Identify which cell holds the provided text, then report its (x, y) central coordinate. 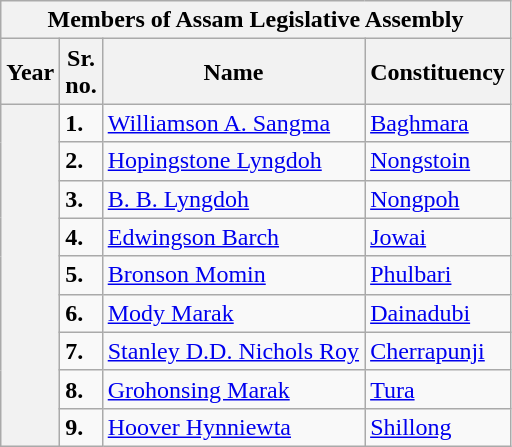
Bronson Momin (233, 275)
Cherrapunji (438, 351)
B. B. Lyngdoh (233, 199)
4. (81, 237)
Stanley D.D. Nichols Roy (233, 351)
Sr.no. (81, 72)
Year (30, 72)
Nongstoin (438, 161)
Nongpoh (438, 199)
Baghmara (438, 123)
2. (81, 161)
Name (233, 72)
Tura (438, 389)
9. (81, 427)
Mody Marak (233, 313)
Hoover Hynniewta (233, 427)
Members of Assam Legislative Assembly (256, 20)
8. (81, 389)
Edwingson Barch (233, 237)
3. (81, 199)
5. (81, 275)
Grohonsing Marak (233, 389)
Constituency (438, 72)
Phulbari (438, 275)
7. (81, 351)
Hopingstone Lyngdoh (233, 161)
Shillong (438, 427)
Jowai (438, 237)
1. (81, 123)
6. (81, 313)
Williamson A. Sangma (233, 123)
Dainadubi (438, 313)
